Provide the [X, Y] coordinate of the cell's center where the given text is located.  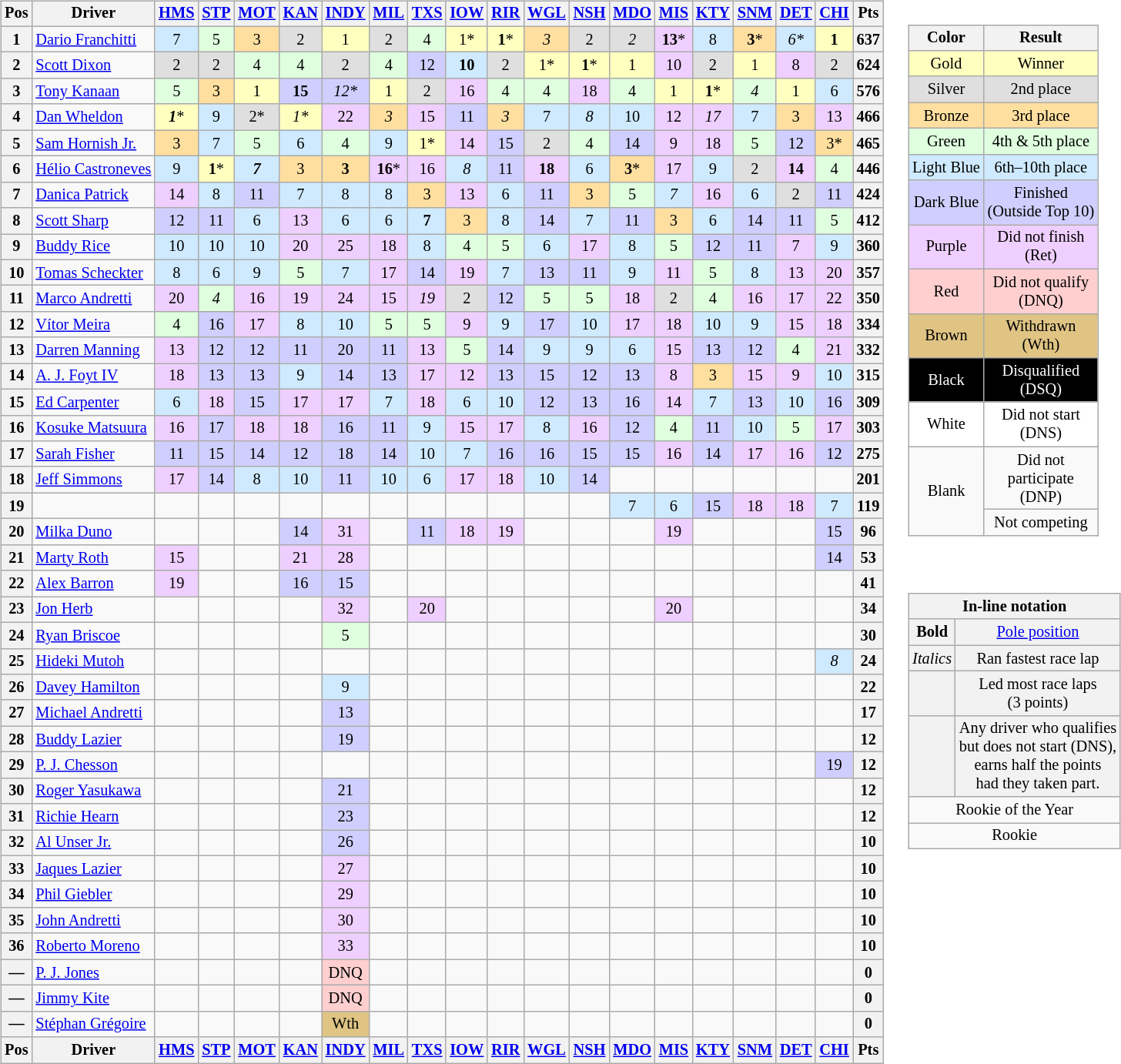
Disqualified(DSQ) [1041, 380]
Blank [945, 491]
Bold [932, 632]
Roger Yasukawa [93, 791]
Black [945, 380]
303 [868, 428]
Red [945, 291]
Jimmy Kite [93, 999]
Tomas Scheckter [93, 273]
13* [674, 39]
Did not start(DNS) [1041, 424]
Ryan Briscoe [93, 635]
357 [868, 273]
119 [868, 506]
2* [256, 117]
576 [868, 92]
41 [868, 584]
35 [16, 921]
332 [868, 350]
Sarah Fisher [93, 454]
637 [868, 39]
Brown [945, 336]
Did not qualify(DNQ) [1041, 291]
A. J. Foyt IV [93, 376]
Vítor Meira [93, 325]
Dan Wheldon [93, 117]
16* [389, 169]
Sam Hornish Jr. [93, 143]
Ran fastest race lap [1038, 658]
Dario Franchitti [93, 39]
Kosuke Matsuura [93, 428]
Scott Dixon [93, 65]
424 [868, 195]
John Andretti [93, 921]
Italics [932, 658]
446 [868, 169]
466 [868, 117]
412 [868, 221]
Light Blue [945, 167]
624 [868, 65]
Richie Hearn [93, 817]
Ed Carpenter [93, 402]
P. J. Jones [93, 972]
Any driver who qualifiesbut does not start (DNS),earns half the pointshad they taken part. [1038, 756]
Michael Andretti [93, 713]
Gold [945, 64]
Stéphan Grégoire [93, 1024]
3rd place [1041, 115]
Davey Hamilton [93, 688]
Not competing [1041, 523]
Hideki Mutoh [93, 661]
Color [945, 38]
360 [868, 247]
Roberto Moreno [93, 946]
Rookie of the Year [1015, 810]
309 [868, 402]
201 [868, 480]
Did notparticipate(DNP) [1041, 478]
36 [16, 946]
53 [868, 557]
Wth [346, 1024]
Danica Patrick [93, 195]
334 [868, 325]
2nd place [1041, 89]
Dark Blue [945, 202]
Hélio Castroneves [93, 169]
Purple [945, 247]
350 [868, 299]
4th & 5th place [1041, 142]
Alex Barron [93, 584]
Did not finish(Ret) [1041, 247]
Jeff Simmons [93, 480]
White [945, 424]
Result [1041, 38]
Silver [945, 89]
12* [346, 92]
6* [796, 39]
Pole position [1038, 632]
Rookie [1015, 836]
Darren Manning [93, 350]
Scott Sharp [93, 221]
Buddy Lazier [93, 739]
Withdrawn(Wth) [1041, 336]
465 [868, 143]
Jaques Lazier [93, 868]
96 [868, 532]
Marco Andretti [93, 299]
Milka Duno [93, 532]
275 [868, 454]
Winner [1041, 64]
Green [945, 142]
Finished(Outside Top 10) [1041, 202]
Marty Roth [93, 557]
Jon Herb [93, 610]
Phil Giebler [93, 895]
In-line notation [1015, 607]
Al Unser Jr. [93, 843]
Buddy Rice [93, 247]
Led most race laps(3 points) [1038, 694]
Bronze [945, 115]
P. J. Chesson [93, 765]
6th–10th place [1041, 167]
Tony Kanaan [93, 92]
315 [868, 376]
